Search for the cell housing the specified text and yield its (x, y) center coordinate. 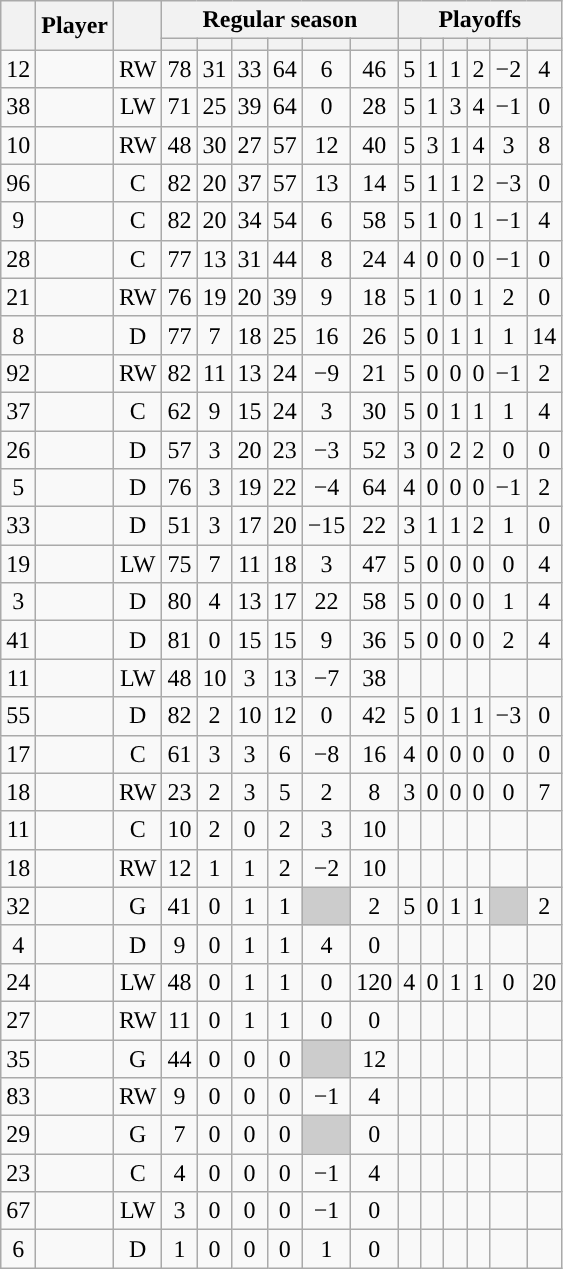
67 (18, 1211)
Playoffs (480, 20)
−4 (326, 488)
61 (180, 754)
83 (18, 1097)
92 (18, 373)
81 (180, 640)
42 (374, 716)
80 (180, 602)
−15 (326, 526)
−7 (326, 678)
54 (284, 221)
35 (18, 1059)
40 (374, 145)
120 (374, 982)
75 (180, 564)
46 (374, 69)
51 (180, 526)
34 (250, 221)
71 (180, 107)
−9 (326, 373)
36 (374, 640)
62 (180, 411)
29 (18, 1135)
55 (18, 716)
−8 (326, 754)
47 (374, 564)
96 (18, 183)
Player (75, 26)
32 (18, 906)
78 (180, 69)
Regular season (280, 20)
52 (374, 449)
